For the text-containing cell, return its midpoint in (X, Y) coordinate format. 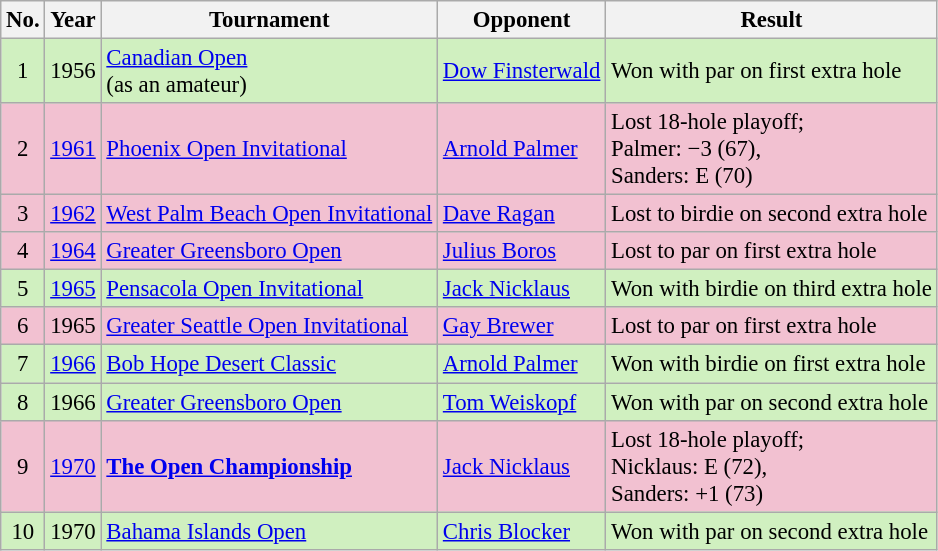
1962 (73, 214)
Won with birdie on third extra hole (772, 289)
Lost 18-hole playoff;Nicklaus: E (72),Sanders: +1 (73) (772, 466)
Phoenix Open Invitational (269, 149)
6 (23, 327)
Tom Weiskopf (522, 402)
8 (23, 402)
No. (23, 20)
Dow Finsterwald (522, 72)
Canadian Open(as an amateur) (269, 72)
1964 (73, 251)
Lost to birdie on second extra hole (772, 214)
Year (73, 20)
Lost 18-hole playoff;Palmer: −3 (67),Sanders: E (70) (772, 149)
1 (23, 72)
3 (23, 214)
Tournament (269, 20)
1956 (73, 72)
Pensacola Open Invitational (269, 289)
Opponent (522, 20)
Won with par on first extra hole (772, 72)
5 (23, 289)
2 (23, 149)
Bob Hope Desert Classic (269, 364)
10 (23, 531)
Result (772, 20)
1961 (73, 149)
Julius Boros (522, 251)
Gay Brewer (522, 327)
West Palm Beach Open Invitational (269, 214)
Bahama Islands Open (269, 531)
7 (23, 364)
9 (23, 466)
Won with birdie on first extra hole (772, 364)
The Open Championship (269, 466)
Dave Ragan (522, 214)
Greater Seattle Open Invitational (269, 327)
4 (23, 251)
Chris Blocker (522, 531)
